Return [x, y] of the center of cell containing provided text 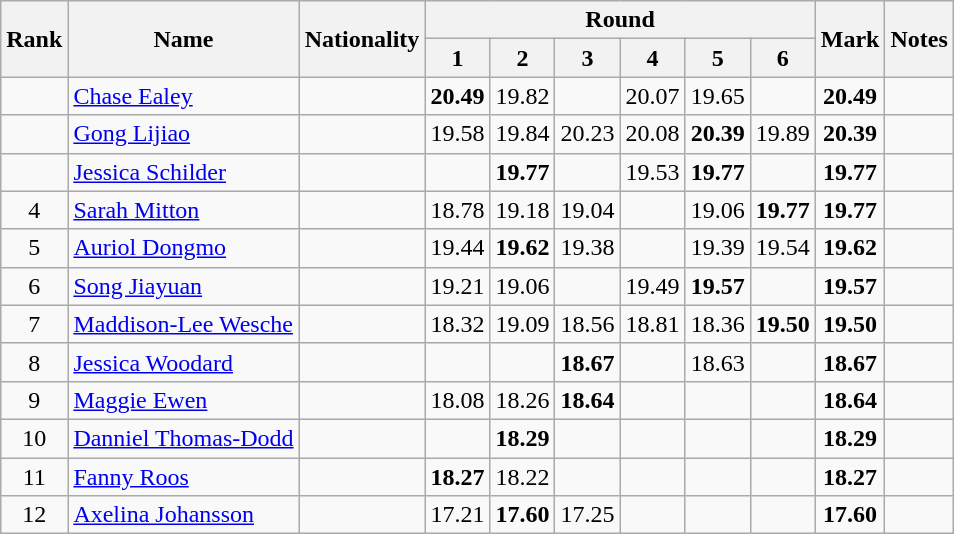
Song Jiayuan [184, 286]
19.38 [588, 248]
7 [34, 324]
8 [34, 362]
18.81 [652, 324]
19.89 [782, 134]
9 [34, 400]
Notes [919, 39]
19.09 [522, 324]
Gong Lijiao [184, 134]
19.39 [718, 248]
Axelina Johansson [184, 515]
19.18 [522, 210]
Jessica Woodard [184, 362]
12 [34, 515]
1 [458, 58]
20.23 [588, 134]
19.53 [652, 172]
18.26 [522, 400]
Danniel Thomas-Dodd [184, 438]
2 [522, 58]
19.54 [782, 248]
19.21 [458, 286]
Auriol Dongmo [184, 248]
Nationality [362, 39]
19.49 [652, 286]
18.32 [458, 324]
Name [184, 39]
Maggie Ewen [184, 400]
Round [620, 20]
20.08 [652, 134]
17.21 [458, 515]
18.36 [718, 324]
18.63 [718, 362]
18.22 [522, 477]
10 [34, 438]
19.82 [522, 96]
Jessica Schilder [184, 172]
19.58 [458, 134]
17.25 [588, 515]
19.65 [718, 96]
18.56 [588, 324]
Chase Ealey [184, 96]
Rank [34, 39]
Sarah Mitton [184, 210]
19.44 [458, 248]
11 [34, 477]
Mark [850, 39]
18.78 [458, 210]
18.08 [458, 400]
20.07 [652, 96]
19.84 [522, 134]
Maddison-Lee Wesche [184, 324]
3 [588, 58]
19.04 [588, 210]
Fanny Roos [184, 477]
